Locate the cell with the specified text and output its [X, Y] center coordinate. 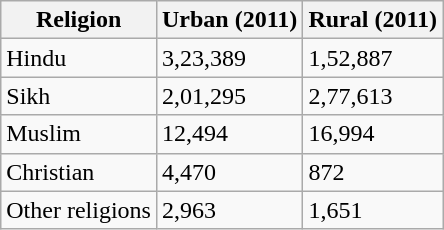
Muslim [79, 134]
Hindu [79, 58]
2,01,295 [229, 96]
Religion [79, 20]
2,77,613 [373, 96]
4,470 [229, 172]
1,52,887 [373, 58]
12,494 [229, 134]
2,963 [229, 210]
Christian [79, 172]
16,994 [373, 134]
872 [373, 172]
3,23,389 [229, 58]
Urban (2011) [229, 20]
Rural (2011) [373, 20]
1,651 [373, 210]
Other religions [79, 210]
Sikh [79, 96]
